Return the (x, y) coordinate for the center point of the cell that contains the specified text.  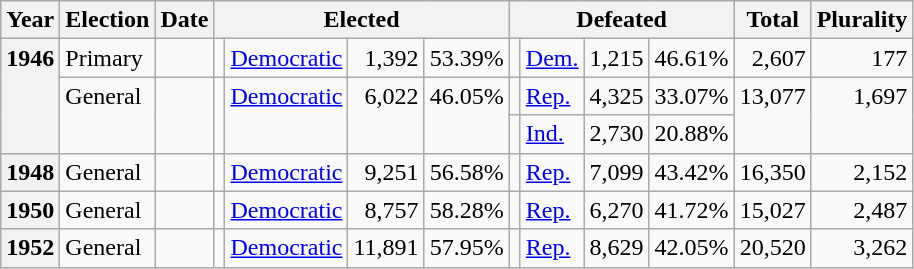
2,487 (862, 210)
Primary (108, 58)
9,251 (386, 172)
2,607 (772, 58)
56.58% (466, 172)
11,891 (386, 248)
Dem. (552, 58)
33.07% (692, 96)
1946 (30, 96)
7,099 (616, 172)
53.39% (466, 58)
1952 (30, 248)
6,022 (386, 115)
13,077 (772, 115)
57.95% (466, 248)
42.05% (692, 248)
8,629 (616, 248)
Year (30, 20)
16,350 (772, 172)
46.05% (466, 115)
1,392 (386, 58)
20,520 (772, 248)
Elected (362, 20)
Election (108, 20)
4,325 (616, 96)
46.61% (692, 58)
20.88% (692, 134)
8,757 (386, 210)
Ind. (552, 134)
58.28% (466, 210)
Plurality (862, 20)
2,152 (862, 172)
3,262 (862, 248)
1,697 (862, 115)
43.42% (692, 172)
2,730 (616, 134)
Total (772, 20)
1948 (30, 172)
41.72% (692, 210)
Defeated (622, 20)
1,215 (616, 58)
6,270 (616, 210)
1950 (30, 210)
15,027 (772, 210)
177 (862, 58)
Date (184, 20)
